Identify which cell holds the provided text, then report its [x, y] central coordinate. 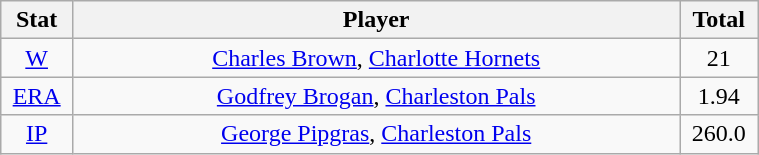
260.0 [719, 134]
Stat [37, 20]
Player [376, 20]
Charles Brown, Charlotte Hornets [376, 58]
Godfrey Brogan, Charleston Pals [376, 96]
IP [37, 134]
W [37, 58]
George Pipgras, Charleston Pals [376, 134]
ERA [37, 96]
21 [719, 58]
Total [719, 20]
1.94 [719, 96]
